Determine the [X, Y] coordinate at the center of the cell enclosing the given text.  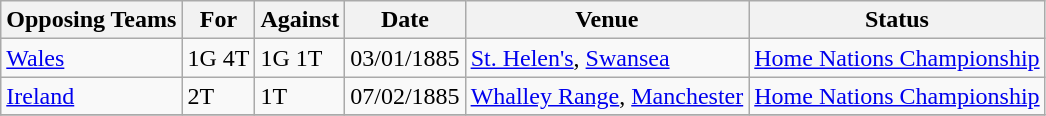
2T [218, 96]
07/02/1885 [405, 96]
Whalley Range, Manchester [607, 96]
1T [300, 96]
St. Helen's, Swansea [607, 58]
Venue [607, 20]
Against [300, 20]
Ireland [92, 96]
03/01/1885 [405, 58]
1G 4T [218, 58]
Wales [92, 58]
Date [405, 20]
1G 1T [300, 58]
For [218, 20]
Status [897, 20]
Opposing Teams [92, 20]
